Output the [X, Y] coordinate of the center of the cell containing the given text.  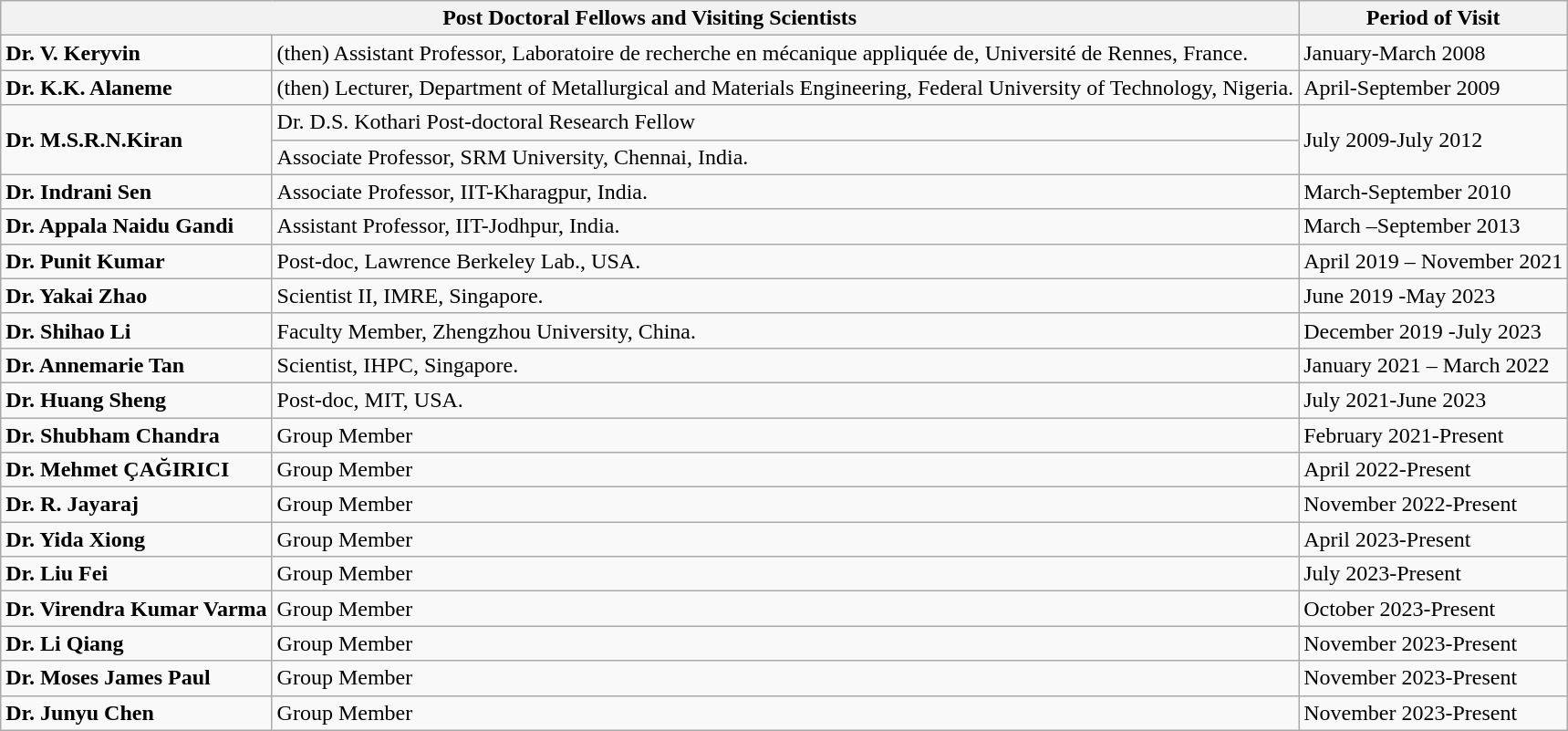
Dr. Shihao Li [137, 330]
Post Doctoral Fellows and Visiting Scientists [649, 18]
January 2021 – March 2022 [1434, 365]
Scientist, IHPC, Singapore. [785, 365]
March –September 2013 [1434, 226]
July 2021-June 2023 [1434, 400]
July 2009-July 2012 [1434, 140]
Dr. Punit Kumar [137, 261]
Dr. Indrani Sen [137, 192]
July 2023-Present [1434, 574]
Dr. Yida Xiong [137, 539]
Dr. Annemarie Tan [137, 365]
December 2019 -July 2023 [1434, 330]
Post-doc, Lawrence Berkeley Lab., USA. [785, 261]
February 2021-Present [1434, 435]
April 2022-Present [1434, 470]
Dr. Shubham Chandra [137, 435]
Dr. Huang Sheng [137, 400]
Scientist II, IMRE, Singapore. [785, 296]
Dr. V. Keryvin [137, 53]
Dr. Li Qiang [137, 643]
Post-doc, MIT, USA. [785, 400]
Dr. D.S. Kothari Post-doctoral Research Fellow [785, 122]
(then) Assistant Professor, Laboratoire de recherche en mécanique appliquée de, Université de Rennes, France. [785, 53]
January-March 2008 [1434, 53]
Period of Visit [1434, 18]
Dr. Yakai Zhao [137, 296]
Associate Professor, IIT-Kharagpur, India. [785, 192]
April-September 2009 [1434, 88]
Dr. K.K. Alaneme [137, 88]
Dr. Appala Naidu Gandi [137, 226]
October 2023-Present [1434, 609]
Dr. M.S.R.N.Kiran [137, 140]
Dr. Junyu Chen [137, 713]
March-September 2010 [1434, 192]
June 2019 -May 2023 [1434, 296]
Dr. Mehmet ÇAĞIRICI [137, 470]
Dr. Moses James Paul [137, 678]
November 2022-Present [1434, 505]
April 2023-Present [1434, 539]
Assistant Professor, IIT-Jodhpur, India. [785, 226]
Faculty Member, Zhengzhou University, China. [785, 330]
April 2019 – November 2021 [1434, 261]
(then) Lecturer, Department of Metallurgical and Materials Engineering, Federal University of Technology, Nigeria. [785, 88]
Associate Professor, SRM University, Chennai, India. [785, 157]
Dr. Virendra Kumar Varma [137, 609]
Dr. Liu Fei [137, 574]
Dr. R. Jayaraj [137, 505]
